From the cell containing the given text, extract its center point as (x, y) coordinate. 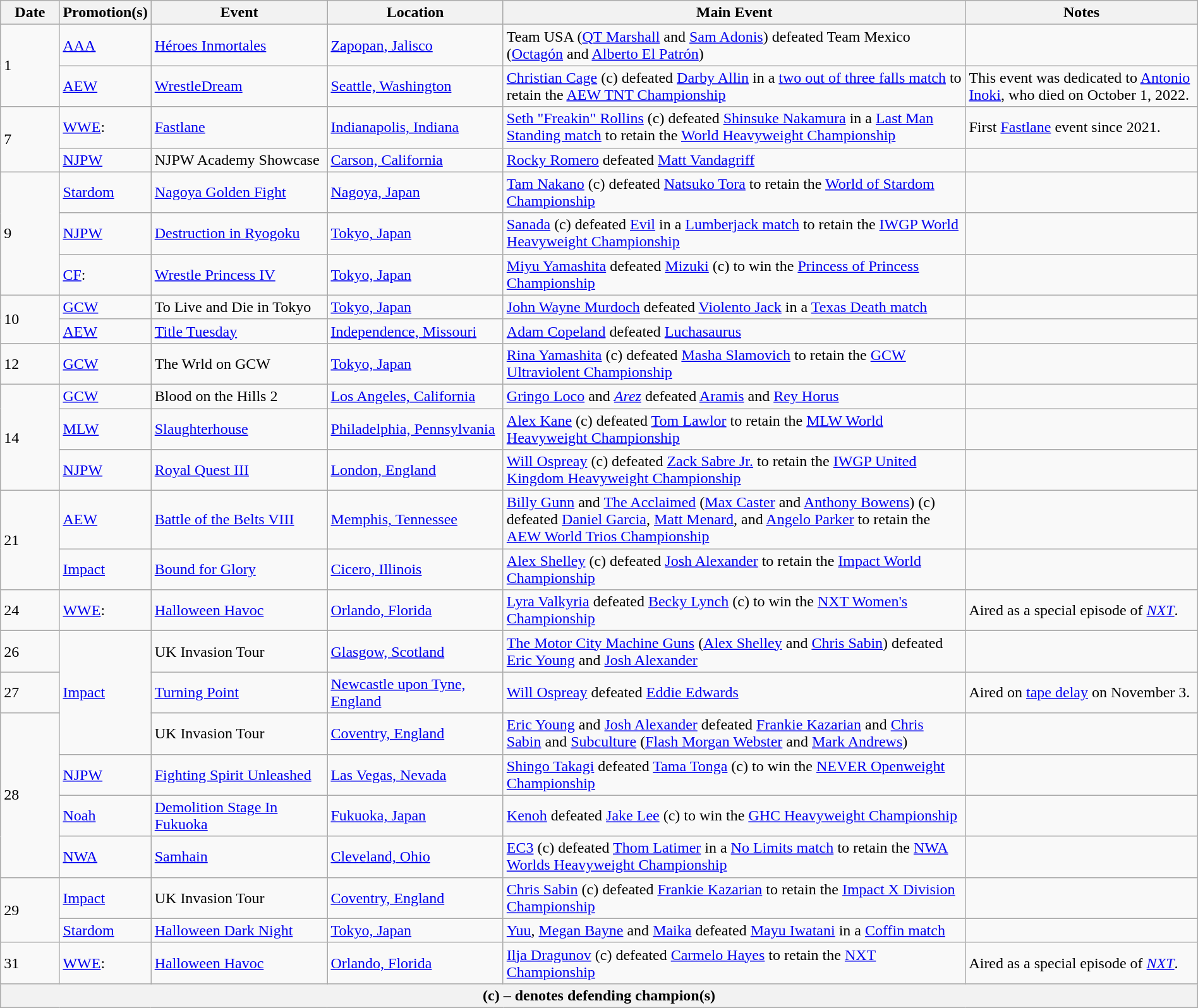
John Wayne Murdoch defeated Violento Jack in a Texas Death match (734, 307)
Battle of the Belts VIII (239, 520)
MLW (105, 428)
NWA (105, 856)
Halloween Dark Night (239, 930)
Team USA (QT Marshall and Sam Adonis) defeated Team Mexico (Octagón and Alberto El Patrón) (734, 45)
Title Tuesday (239, 331)
Independence, Missouri (415, 331)
The Motor City Machine Guns (Alex Shelley and Chris Sabin) defeated Eric Young and Josh Alexander (734, 652)
Ilja Dragunov (c) defeated Carmelo Hayes to retain the NXT Championship (734, 963)
Blood on the Hills 2 (239, 396)
Will Ospreay (c) defeated Zack Sabre Jr. to retain the IWGP United Kingdom Heavyweight Championship (734, 470)
NJPW Academy Showcase (239, 160)
Christian Cage (c) defeated Darby Allin in a two out of three falls match to retain the AEW TNT Championship (734, 86)
Wrestle Princess IV (239, 274)
Nagoya, Japan (415, 192)
Aired on tape delay on November 3. (1082, 692)
7 (30, 139)
Memphis, Tennessee (415, 520)
EC3 (c) defeated Thom Latimer in a No Limits match to retain the NWA Worlds Heavyweight Championship (734, 856)
Royal Quest III (239, 470)
Main Event (734, 13)
Cleveland, Ohio (415, 856)
26 (30, 652)
(c) – denotes defending champion(s) (599, 995)
Los Angeles, California (415, 396)
10 (30, 319)
This event was dedicated to Antonio Inoki, who died on October 1, 2022. (1082, 86)
Samhain (239, 856)
Date (30, 13)
Rocky Romero defeated Matt Vandagriff (734, 160)
AAA (105, 45)
Glasgow, Scotland (415, 652)
24 (30, 610)
Slaughterhouse (239, 428)
Destruction in Ryogoku (239, 234)
London, England (415, 470)
Alex Shelley (c) defeated Josh Alexander to retain the Impact World Championship (734, 570)
Philadelphia, Pennsylvania (415, 428)
Kenoh defeated Jake Lee (c) to win the GHC Heavyweight Championship (734, 816)
29 (30, 909)
Fukuoka, Japan (415, 816)
Newcastle upon Tyne, England (415, 692)
Fastlane (239, 128)
Yuu, Megan Bayne and Maika defeated Mayu Iwatani in a Coffin match (734, 930)
Promotion(s) (105, 13)
Notes (1082, 13)
The Wrld on GCW (239, 364)
31 (30, 963)
14 (30, 437)
Eric Young and Josh Alexander defeated Frankie Kazarian and Chris Sabin and Subculture (Flash Morgan Webster and Mark Andrews) (734, 734)
Seattle, Washington (415, 86)
Héroes Inmortales (239, 45)
Nagoya Golden Fight (239, 192)
Miyu Yamashita defeated Mizuki (c) to win the Princess of Princess Championship (734, 274)
Location (415, 13)
To Live and Die in Tokyo (239, 307)
Chris Sabin (c) defeated Frankie Kazarian to retain the Impact X Division Championship (734, 898)
12 (30, 364)
Fighting Spirit Unleashed (239, 774)
Rina Yamashita (c) defeated Masha Slamovich to retain the GCW Ultraviolent Championship (734, 364)
Las Vegas, Nevada (415, 774)
Lyra Valkyria defeated Becky Lynch (c) to win the NXT Women's Championship (734, 610)
Seth "Freakin" Rollins (c) defeated Shinsuke Nakamura in a Last Man Standing match to retain the World Heavyweight Championship (734, 128)
28 (30, 795)
Gringo Loco and Arez defeated Aramis and Rey Horus (734, 396)
Shingo Takagi defeated Tama Tonga (c) to win the NEVER Openweight Championship (734, 774)
Indianapolis, Indiana (415, 128)
WrestleDream (239, 86)
1 (30, 66)
Cicero, Illinois (415, 570)
Carson, California (415, 160)
Sanada (c) defeated Evil in a Lumberjack match to retain the IWGP World Heavyweight Championship (734, 234)
Will Ospreay defeated Eddie Edwards (734, 692)
Zapopan, Jalisco (415, 45)
Adam Copeland defeated Luchasaurus (734, 331)
CF: (105, 274)
21 (30, 541)
Tam Nakano (c) defeated Natsuko Tora to retain the World of Stardom Championship (734, 192)
9 (30, 234)
Demolition Stage In Fukuoka (239, 816)
27 (30, 692)
Alex Kane (c) defeated Tom Lawlor to retain the MLW World Heavyweight Championship (734, 428)
Event (239, 13)
Bound for Glory (239, 570)
Turning Point (239, 692)
Noah (105, 816)
First Fastlane event since 2021. (1082, 128)
